Search for the cell housing the specified text and yield its [x, y] center coordinate. 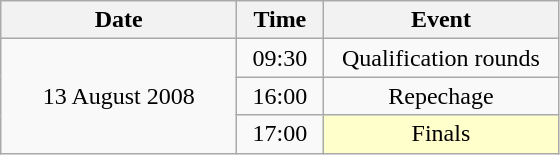
13 August 2008 [119, 96]
Time [280, 20]
Finals [441, 134]
17:00 [280, 134]
16:00 [280, 96]
Qualification rounds [441, 58]
09:30 [280, 58]
Event [441, 20]
Date [119, 20]
Repechage [441, 96]
